Determine the [X, Y] coordinate at the center of the cell enclosing the given text.  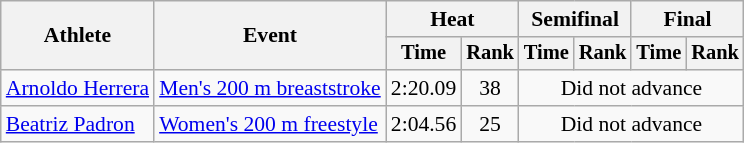
Women's 200 m freestyle [270, 124]
Final [687, 19]
Men's 200 m breaststroke [270, 88]
2:20.09 [424, 88]
2:04.56 [424, 124]
Semifinal [575, 19]
38 [490, 88]
Heat [452, 19]
Beatriz Padron [78, 124]
Event [270, 36]
25 [490, 124]
Athlete [78, 36]
Arnoldo Herrera [78, 88]
